Pinpoint the cell where the given text exists, returning its [x, y] midpoint coordinate. 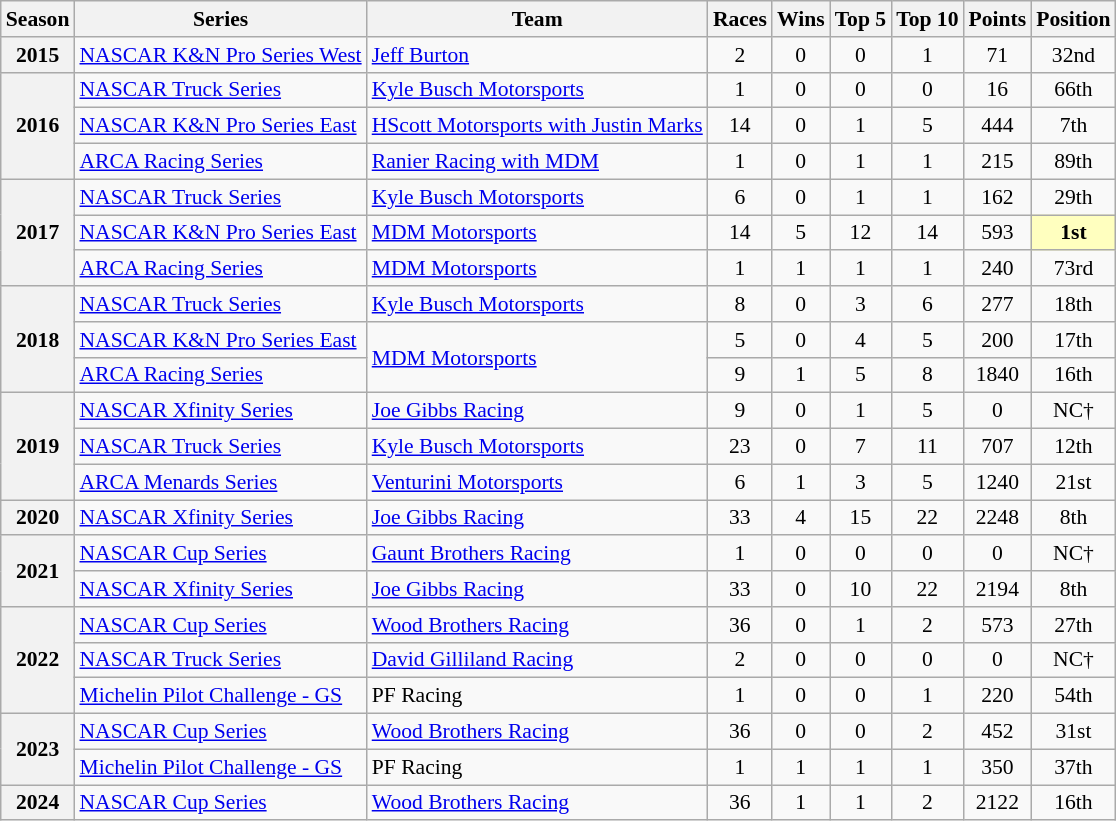
277 [997, 304]
Points [997, 19]
54th [1073, 696]
Top 5 [861, 19]
12 [861, 233]
Position [1073, 19]
21st [1073, 482]
ARCA Menards Series [220, 482]
215 [997, 162]
18th [1073, 304]
593 [997, 233]
2022 [38, 660]
573 [997, 625]
Series [220, 19]
66th [1073, 90]
Ranier Racing with MDM [538, 162]
2194 [997, 589]
2016 [38, 126]
16 [997, 90]
23 [740, 447]
707 [997, 447]
Team [538, 19]
1st [1073, 233]
32nd [1073, 55]
452 [997, 732]
444 [997, 126]
31st [1073, 732]
HScott Motorsports with Justin Marks [538, 126]
2248 [997, 518]
89th [1073, 162]
17th [1073, 340]
Races [740, 19]
Jeff Burton [538, 55]
240 [997, 269]
Wins [801, 19]
1840 [997, 375]
220 [997, 696]
37th [1073, 767]
Season [38, 19]
2021 [38, 572]
2019 [38, 446]
7th [1073, 126]
David Gilliland Racing [538, 660]
73rd [1073, 269]
200 [997, 340]
2017 [38, 232]
NASCAR K&N Pro Series West [220, 55]
2023 [38, 750]
15 [861, 518]
71 [997, 55]
2122 [997, 803]
1240 [997, 482]
2024 [38, 803]
Top 10 [927, 19]
7 [861, 447]
12th [1073, 447]
350 [997, 767]
11 [927, 447]
2015 [38, 55]
2018 [38, 340]
10 [861, 589]
Gaunt Brothers Racing [538, 554]
Venturini Motorsports [538, 482]
29th [1073, 197]
2020 [38, 518]
162 [997, 197]
27th [1073, 625]
